Provide the [x, y] coordinate of the cell's center where the given text is located.  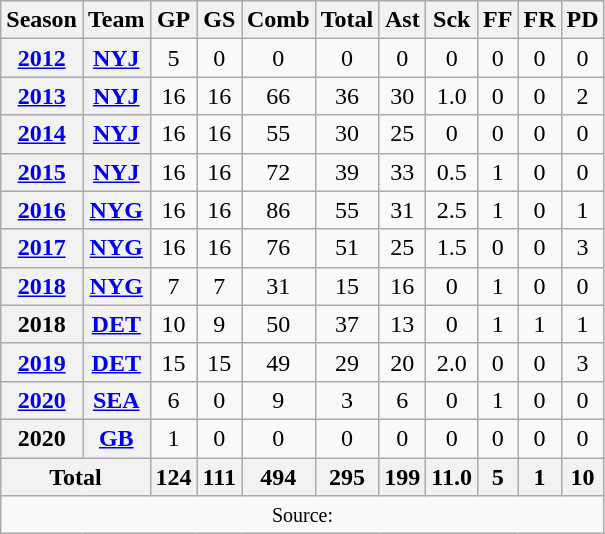
2.5 [452, 210]
199 [402, 477]
Source: [302, 515]
FF [498, 20]
29 [347, 362]
0.5 [452, 172]
Team [116, 20]
124 [174, 477]
76 [279, 248]
SEA [116, 400]
FR [540, 20]
11.0 [452, 477]
GS [219, 20]
2013 [42, 96]
2014 [42, 134]
2019 [42, 362]
50 [279, 324]
PD [582, 20]
111 [219, 477]
86 [279, 210]
51 [347, 248]
13 [402, 324]
33 [402, 172]
494 [279, 477]
66 [279, 96]
2015 [42, 172]
295 [347, 477]
37 [347, 324]
2012 [42, 58]
2016 [42, 210]
39 [347, 172]
2 [582, 96]
20 [402, 362]
2017 [42, 248]
2.0 [452, 362]
Sck [452, 20]
GP [174, 20]
36 [347, 96]
49 [279, 362]
1.5 [452, 248]
72 [279, 172]
Ast [402, 20]
Comb [279, 20]
GB [116, 438]
Season [42, 20]
1.0 [452, 96]
